Output the (x, y) coordinate of the center of the cell containing the given text.  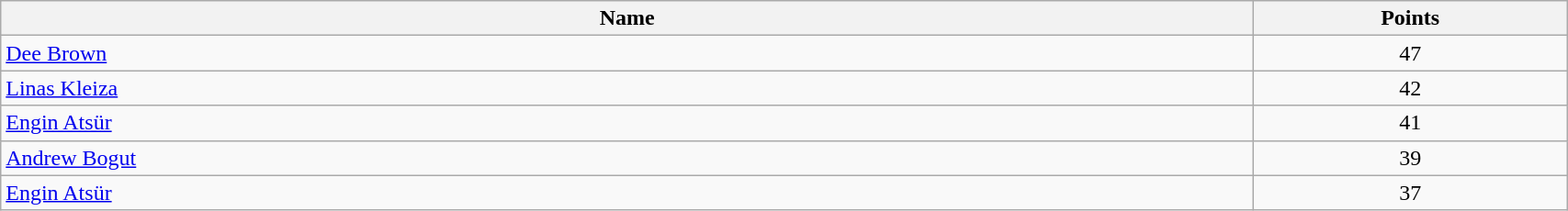
41 (1411, 123)
37 (1411, 193)
Andrew Bogut (627, 158)
Linas Kleiza (627, 88)
Dee Brown (627, 53)
47 (1411, 53)
42 (1411, 88)
39 (1411, 158)
Points (1411, 18)
Name (627, 18)
